Return (x, y) of the center of cell containing provided text 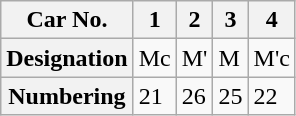
Car No. (67, 20)
26 (194, 96)
Designation (67, 58)
21 (154, 96)
22 (272, 96)
25 (230, 96)
M' (194, 58)
M'c (272, 58)
Mc (154, 58)
3 (230, 20)
2 (194, 20)
M (230, 58)
1 (154, 20)
4 (272, 20)
Numbering (67, 96)
